Locate the cell with the specified text and output its [x, y] center coordinate. 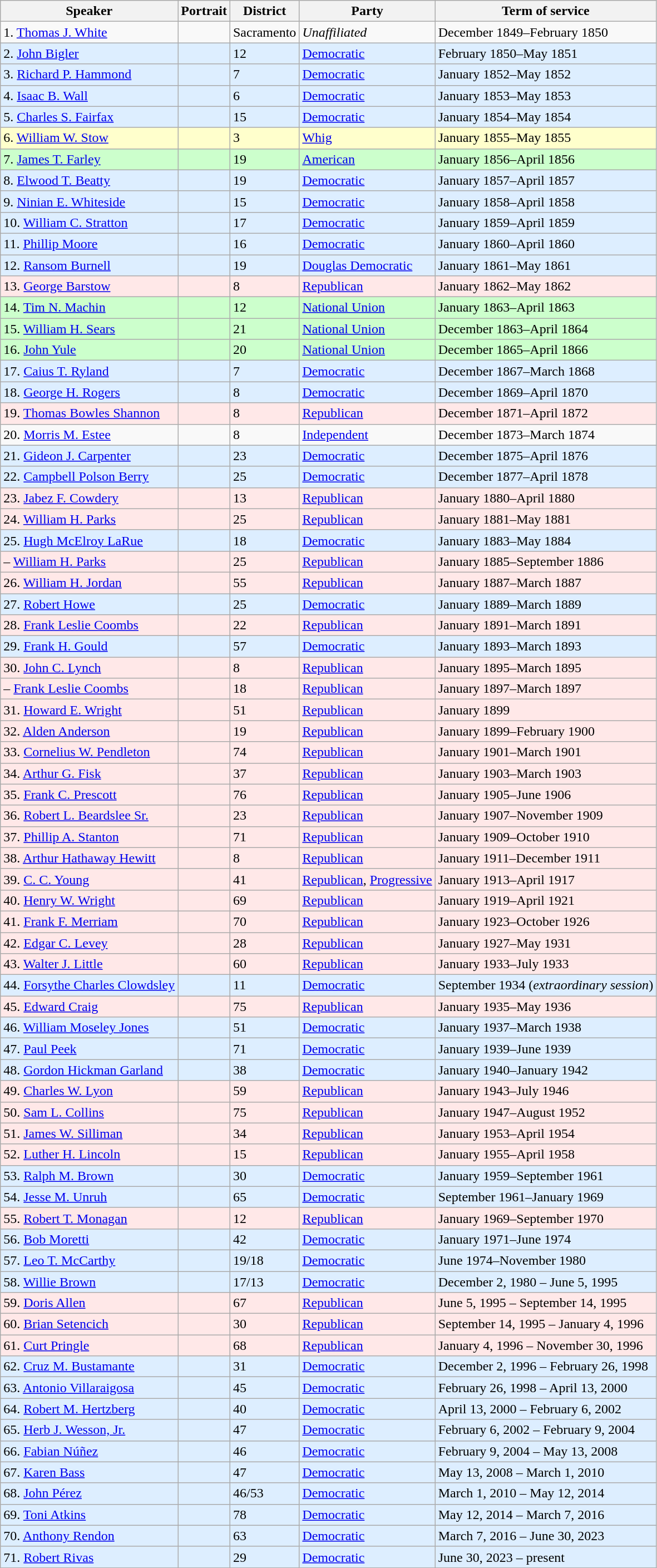
January 1901–March 1901 [545, 752]
4. Isaac B. Wall [89, 96]
58. Willie Brown [89, 1281]
January 1860–April 1860 [545, 244]
January 1852–May 1852 [545, 75]
74 [264, 752]
January 1907–November 1909 [545, 816]
January 1913–April 1917 [545, 879]
36. Robert L. Beardslee Sr. [89, 816]
38. Arthur Hathaway Hewitt [89, 858]
December 1867–March 1868 [545, 371]
January 1858–April 1858 [545, 201]
55 [264, 583]
31. Howard E. Wright [89, 710]
December 1871–April 1872 [545, 413]
June 5, 1995 – September 14, 1995 [545, 1303]
11. Phillip Moore [89, 244]
January 1883–May 1884 [545, 540]
5. Charles S. Fairfax [89, 117]
Portrait [204, 11]
Independent [367, 435]
Republican, Progressive [367, 879]
January 1885–September 1886 [545, 561]
59 [264, 1091]
February 26, 1998 – April 13, 2000 [545, 1388]
December 1869–April 1870 [545, 392]
District [264, 11]
January 1959–September 1961 [545, 1176]
– Frank Leslie Coombs [89, 689]
December 1849–February 1850 [545, 32]
67 [264, 1303]
Term of service [545, 11]
January 1891–March 1891 [545, 625]
62. Cruz M. Bustamante [89, 1367]
January 1899–February 1900 [545, 731]
69 [264, 900]
28 [264, 943]
3 [264, 138]
63. Antonio Villaraigosa [89, 1388]
41. Frank F. Merriam [89, 921]
22. Campbell Polson Berry [89, 477]
45. Edward Craig [89, 1007]
14. Tim N. Machin [89, 308]
26. William H. Jordan [89, 583]
April 13, 2000 – February 6, 2002 [545, 1409]
45 [264, 1388]
54. Jesse M. Unruh [89, 1197]
January 1969–September 1970 [545, 1218]
27. Robert Howe [89, 604]
Party [367, 11]
24. William H. Parks [89, 519]
18. George H. Rogers [89, 392]
January 1897–March 1897 [545, 689]
37 [264, 773]
39. C. C. Young [89, 879]
69. Toni Atkins [89, 1515]
61. Curt Pringle [89, 1345]
June 30, 2023 – present [545, 1557]
57 [264, 647]
January 1905–June 1906 [545, 795]
December 1873–March 1874 [545, 435]
78 [264, 1515]
January 1887–March 1887 [545, 583]
29 [264, 1557]
February 9, 2004 – May 13, 2008 [545, 1451]
January 1919–April 1921 [545, 900]
38 [264, 1070]
20. Morris M. Estee [89, 435]
December 2, 1980 – June 5, 1995 [545, 1281]
Whig [367, 138]
20 [264, 350]
16 [264, 244]
65 [264, 1197]
January 1881–May 1881 [545, 519]
January 1940–January 1942 [545, 1070]
25. Hugh McElroy LaRue [89, 540]
January 1893–March 1893 [545, 647]
– William H. Parks [89, 561]
46. William Moseley Jones [89, 1028]
January 1937–March 1938 [545, 1028]
March 1, 2010 – May 12, 2014 [545, 1493]
6. William W. Stow [89, 138]
70 [264, 921]
40. Henry W. Wright [89, 900]
January 1899 [545, 710]
49. Charles W. Lyon [89, 1091]
68 [264, 1345]
12. Ransom Burnell [89, 265]
15. William H. Sears [89, 329]
1. Thomas J. White [89, 32]
January 4, 1996 – November 30, 1996 [545, 1345]
50. Sam L. Collins [89, 1112]
41 [264, 879]
43. Walter J. Little [89, 964]
September 1961–January 1969 [545, 1197]
56. Bob Moretti [89, 1239]
January 1933–July 1933 [545, 964]
48. Gordon Hickman Garland [89, 1070]
8. Elwood T. Beatty [89, 180]
Douglas Democratic [367, 265]
February 6, 2002 – February 9, 2004 [545, 1430]
51. James W. Silliman [89, 1133]
28. Frank Leslie Coombs [89, 625]
December 2, 1996 – February 26, 1998 [545, 1367]
60. Brian Setencich [89, 1324]
American [367, 159]
January 1911–December 1911 [545, 858]
September 14, 1995 – January 4, 1996 [545, 1324]
57. Leo T. McCarthy [89, 1260]
63 [264, 1536]
71. Robert Rivas [89, 1557]
65. Herb J. Wesson, Jr. [89, 1430]
44. Forsythe Charles Clowdsley [89, 985]
January 1854–May 1854 [545, 117]
May 12, 2014 – March 7, 2016 [545, 1515]
January 1853–May 1853 [545, 96]
January 1863–April 1863 [545, 308]
32. Alden Anderson [89, 731]
6 [264, 96]
19. Thomas Bowles Shannon [89, 413]
40 [264, 1409]
January 1889–March 1889 [545, 604]
February 1850–May 1851 [545, 53]
January 1935–May 1936 [545, 1007]
34 [264, 1133]
10. William C. Stratton [89, 223]
Speaker [89, 11]
January 1895–March 1895 [545, 668]
January 1971–June 1974 [545, 1239]
January 1903–March 1903 [545, 773]
December 1865–April 1866 [545, 350]
December 1863–April 1864 [545, 329]
December 1875–April 1876 [545, 456]
January 1862–May 1862 [545, 287]
March 7, 2016 – June 30, 2023 [545, 1536]
17. Caius T. Ryland [89, 371]
13 [264, 498]
68. John Pérez [89, 1493]
January 1880–April 1880 [545, 498]
46/53 [264, 1493]
66. Fabian Núñez [89, 1451]
January 1855–May 1855 [545, 138]
42. Edgar C. Levey [89, 943]
21. Gideon J. Carpenter [89, 456]
3. Richard P. Hammond [89, 75]
June 1974–November 1980 [545, 1260]
January 1939–June 1939 [545, 1049]
23. Jabez F. Cowdery [89, 498]
52. Luther H. Lincoln [89, 1155]
January 1947–August 1952 [545, 1112]
34. Arthur G. Fisk [89, 773]
19/18 [264, 1260]
53. Ralph M. Brown [89, 1176]
January 1923–October 1926 [545, 921]
9. Ninian E. Whiteside [89, 201]
21 [264, 329]
January 1861–May 1861 [545, 265]
January 1943–July 1946 [545, 1091]
January 1859–April 1859 [545, 223]
37. Phillip A. Stanton [89, 837]
47. Paul Peek [89, 1049]
30. John C. Lynch [89, 668]
January 1955–April 1958 [545, 1155]
December 1877–April 1878 [545, 477]
January 1909–October 1910 [545, 837]
60 [264, 964]
64. Robert M. Hertzberg [89, 1409]
13. George Barstow [89, 287]
Unaffiliated [367, 32]
7. James T. Farley [89, 159]
Sacramento [264, 32]
67. Karen Bass [89, 1472]
16. John Yule [89, 350]
11 [264, 985]
2. John Bigler [89, 53]
76 [264, 795]
35. Frank C. Prescott [89, 795]
22 [264, 625]
January 1857–April 1857 [545, 180]
January 1927–May 1931 [545, 943]
January 1856–April 1856 [545, 159]
33. Cornelius W. Pendleton [89, 752]
May 13, 2008 – March 1, 2010 [545, 1472]
46 [264, 1451]
70. Anthony Rendon [89, 1536]
17/13 [264, 1281]
31 [264, 1367]
55. Robert T. Monagan [89, 1218]
January 1953–April 1954 [545, 1133]
29. Frank H. Gould [89, 647]
17 [264, 223]
59. Doris Allen [89, 1303]
42 [264, 1239]
September 1934 (extraordinary session) [545, 985]
